Scan for the cell matching the given text and deliver its [X, Y] coordinate at center. 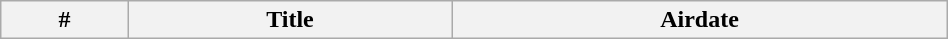
Title [290, 20]
# [64, 20]
Airdate [700, 20]
